For the text-containing cell, return its midpoint in [x, y] coordinate format. 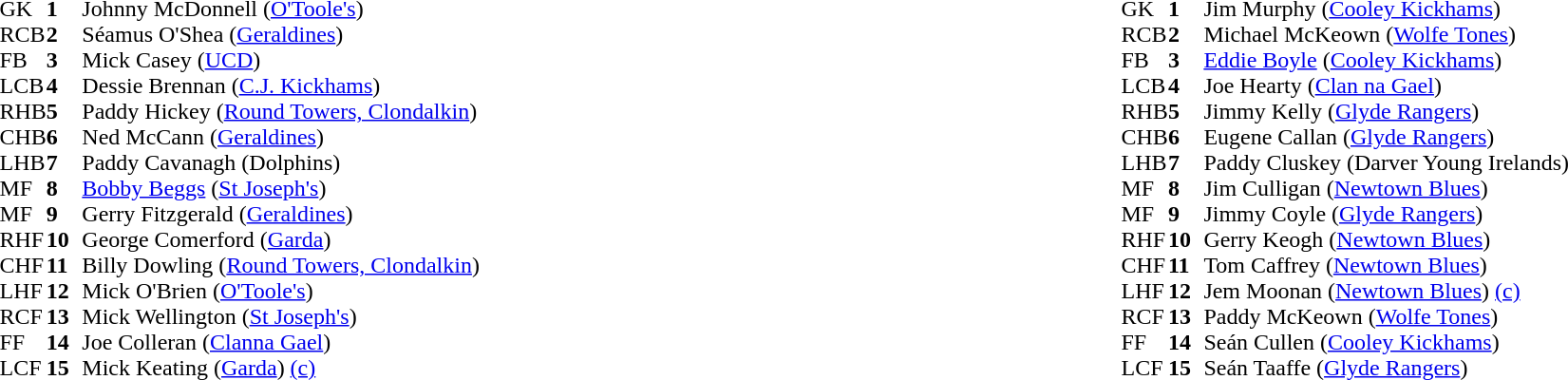
Gerry Fitzgerald (Geraldines) [281, 215]
Dessie Brennan (C.J. Kickhams) [281, 85]
Billy Dowling (Round Towers, Clondalkin) [281, 266]
Ned McCann (Geraldines) [281, 137]
Mick Casey (UCD) [281, 61]
George Comerford (Garda) [281, 239]
Paddy Hickey (Round Towers, Clondalkin) [281, 112]
Mick O'Brien (O'Toole's) [281, 291]
Paddy Cavanagh (Dolphins) [281, 163]
Joe Colleran (Clanna Gael) [281, 342]
Mick Wellington (St Joseph's) [281, 317]
Bobby Beggs (St Joseph's) [281, 188]
Séamus O'Shea (Geraldines) [281, 34]
